For the text-containing cell, return its midpoint in (X, Y) coordinate format. 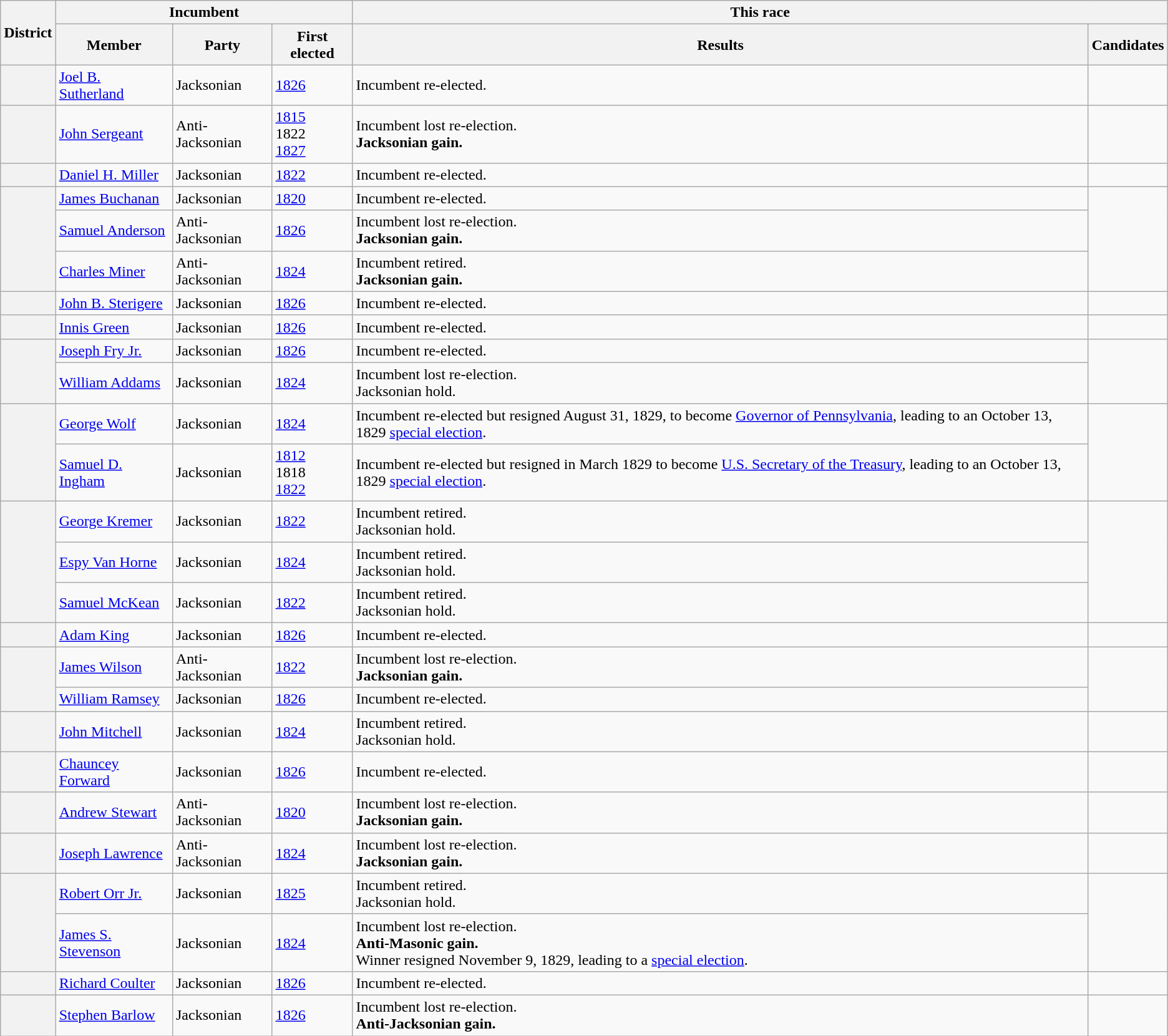
Results (720, 45)
Party (222, 45)
John B. Sterigere (114, 303)
James Buchanan (114, 198)
John Sergeant (114, 134)
Innis Green (114, 327)
Incumbent (204, 12)
Incumbent re-elected but resigned in March 1829 to become U.S. Secretary of the Treasury, leading to an October 13, 1829 special election. (720, 473)
Chauncey Forward (114, 772)
Andrew Stewart (114, 812)
Espy Van Horne (114, 563)
John Mitchell (114, 731)
Robert Orr Jr. (114, 893)
Incumbent lost re-election.Anti-Masonic gain.Winner resigned November 9, 1829, leading to a special election. (720, 942)
Stephen Barlow (114, 1015)
1825 (312, 893)
Joseph Lawrence (114, 853)
William Ramsey (114, 699)
1815 1822 1827 (312, 134)
Incumbent retired.Jacksonian gain. (720, 271)
Samuel Anderson (114, 231)
Member (114, 45)
Incumbent lost re-election.Anti-Jacksonian gain. (720, 1015)
George Wolf (114, 423)
Daniel H. Miller (114, 175)
William Addams (114, 383)
Samuel D. Ingham (114, 473)
James Wilson (114, 667)
Candidates (1128, 45)
James S. Stevenson (114, 942)
District (28, 32)
Incumbent re-elected but resigned August 31, 1829, to become Governor of Pennsylvania, leading to an October 13, 1829 special election. (720, 423)
Samuel McKean (114, 603)
18121818 1822 (312, 473)
Charles Miner (114, 271)
Incumbent lost re-election.Jacksonian hold. (720, 383)
First elected (312, 45)
George Kremer (114, 521)
This race (760, 12)
Richard Coulter (114, 983)
Joseph Fry Jr. (114, 351)
Joel B. Sutherland (114, 85)
Adam King (114, 635)
